For the text-containing cell, return its midpoint in [X, Y] coordinate format. 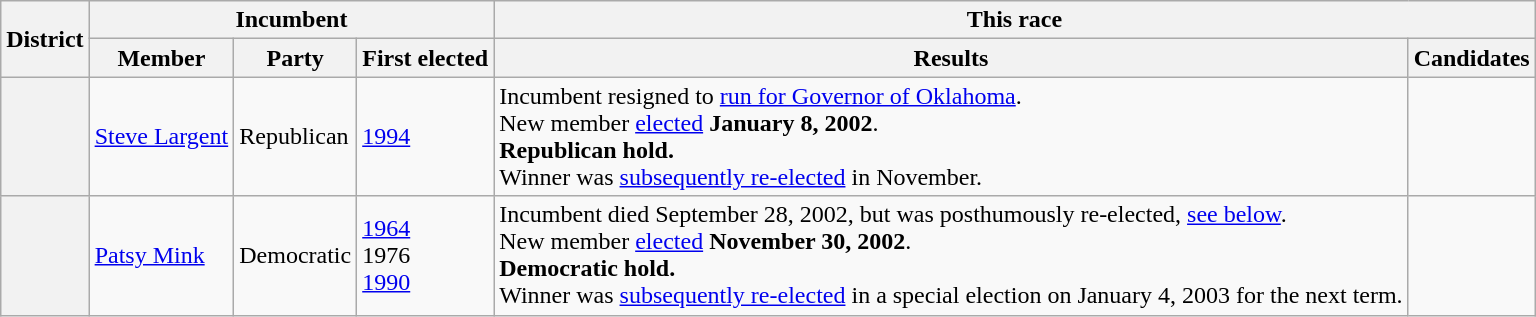
Member [162, 58]
Patsy Mink [162, 256]
District [45, 39]
1994 [426, 136]
Steve Largent [162, 136]
Incumbent resigned to run for Governor of Oklahoma.New member elected January 8, 2002.Republican hold.Winner was subsequently re-elected in November. [951, 136]
Results [951, 58]
19641976 1990 [426, 256]
Democratic [296, 256]
Candidates [1472, 58]
Party [296, 58]
This race [1015, 20]
Republican [296, 136]
First elected [426, 58]
Incumbent [292, 20]
